Scan for the cell matching the given text and deliver its (X, Y) coordinate at center. 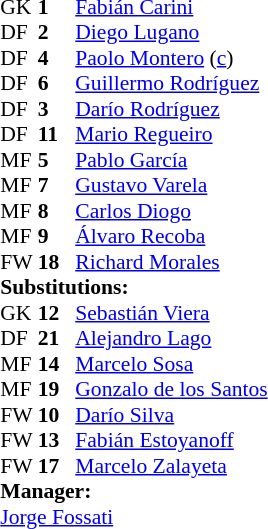
12 (57, 313)
14 (57, 364)
Darío Rodríguez (171, 109)
GK (19, 313)
Alejandro Lago (171, 339)
Manager: (134, 491)
21 (57, 339)
11 (57, 135)
Substitutions: (134, 287)
6 (57, 83)
10 (57, 415)
Gonzalo de los Santos (171, 389)
13 (57, 441)
19 (57, 389)
17 (57, 466)
Fabián Estoyanoff (171, 441)
7 (57, 185)
Sebastián Viera (171, 313)
3 (57, 109)
Mario Regueiro (171, 135)
Paolo Montero (c) (171, 58)
Marcelo Sosa (171, 364)
Pablo García (171, 160)
Marcelo Zalayeta (171, 466)
Gustavo Varela (171, 185)
Guillermo Rodríguez (171, 83)
5 (57, 160)
4 (57, 58)
Álvaro Recoba (171, 237)
9 (57, 237)
2 (57, 33)
Carlos Diogo (171, 211)
8 (57, 211)
Darío Silva (171, 415)
18 (57, 262)
Richard Morales (171, 262)
Diego Lugano (171, 33)
